Return the [x, y] coordinate for the center point of the cell that contains the specified text.  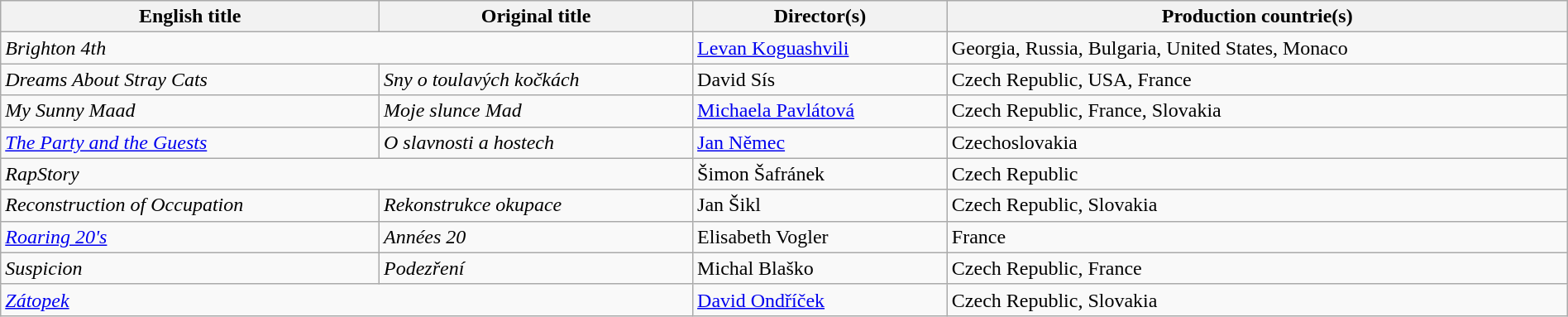
Georgia, Russia, Bulgaria, United States, Monaco [1257, 48]
Rekonstrukce okupace [536, 205]
Michal Blaško [820, 268]
My Sunny Maad [190, 111]
David Sís [820, 79]
Director(s) [820, 17]
Roaring 20's [190, 237]
Années 20 [536, 237]
David Ondříček [820, 300]
Original title [536, 17]
Czechoslovakia [1257, 142]
Czech Republic, France [1257, 268]
Suspicion [190, 268]
Brighton 4th [347, 48]
Czech Republic, France, Slovakia [1257, 111]
RapStory [347, 174]
English title [190, 17]
Šimon Šafránek [820, 174]
Levan Koguashvili [820, 48]
Czech Republic, USA, France [1257, 79]
France [1257, 237]
Elisabeth Vogler [820, 237]
Zátopek [347, 300]
Czech Republic [1257, 174]
Production countrie(s) [1257, 17]
O slavnosti a hostech [536, 142]
Moje slunce Mad [536, 111]
The Party and the Guests [190, 142]
Reconstruction of Occupation [190, 205]
Sny o toulavých kočkách [536, 79]
Michaela Pavlátová [820, 111]
Jan Šikl [820, 205]
Jan Němec [820, 142]
Podezření [536, 268]
Dreams About Stray Cats [190, 79]
